Search for the cell housing the specified text and yield its [X, Y] center coordinate. 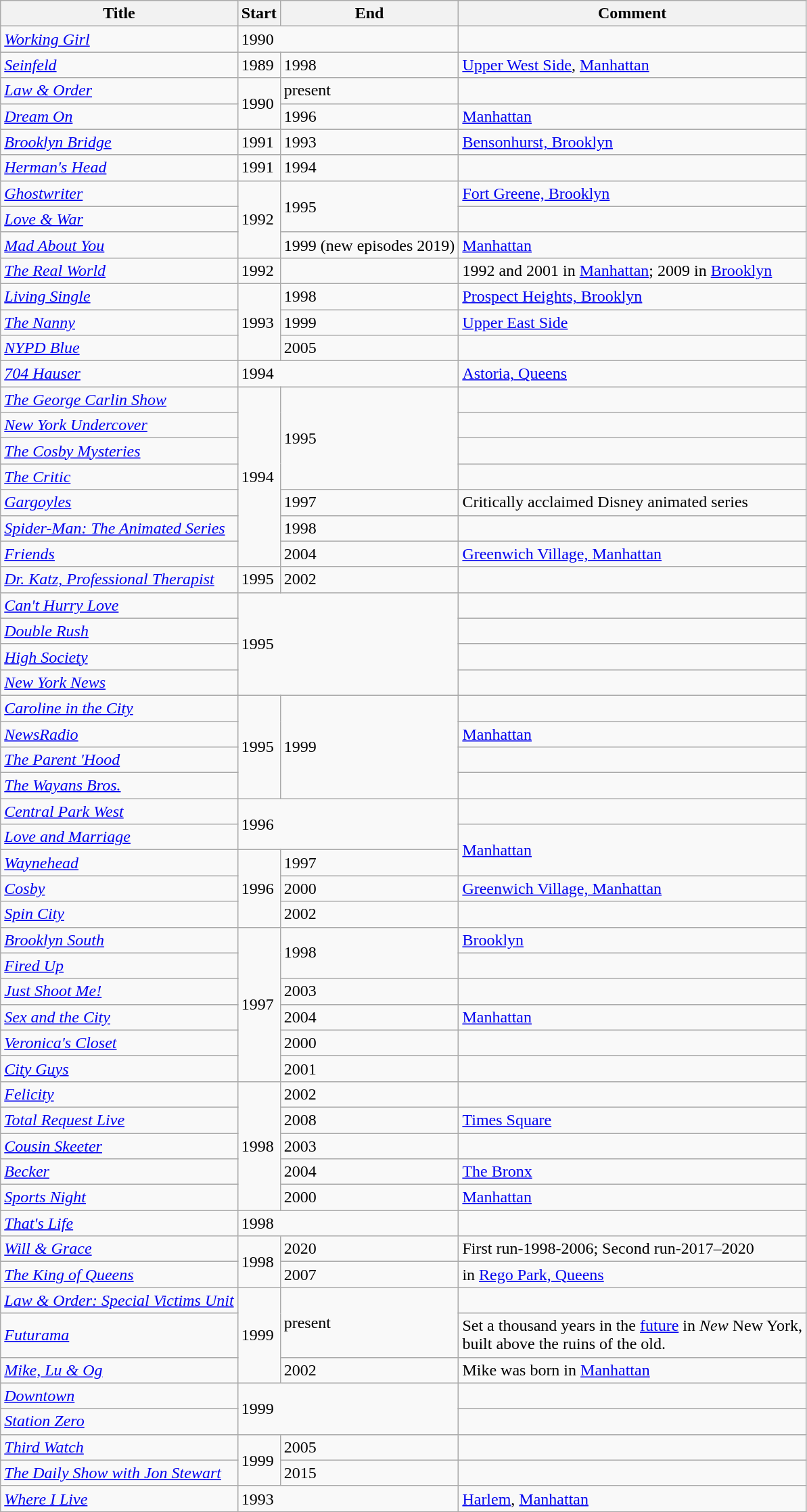
Caroline in the City [119, 708]
Herman's Head [119, 168]
The Real World [119, 270]
Can't Hurry Love [119, 605]
Living Single [119, 296]
Harlem, Manhattan [632, 1498]
Spin City [119, 914]
Sex and the City [119, 1017]
in Rego Park, Queens [632, 1275]
The Parent 'Hood [119, 760]
1992 and 2001 in Manhattan; 2009 in Brooklyn [632, 270]
The Cosby Mysteries [119, 451]
Love & War [119, 219]
2001 [369, 1068]
Spider-Man: The Animated Series [119, 528]
NewsRadio [119, 734]
Downtown [119, 1396]
Where I Live [119, 1498]
Total Request Live [119, 1120]
Mike was born in Manhattan [632, 1370]
The Bronx [632, 1172]
Cousin Skeeter [119, 1146]
Working Girl [119, 39]
Third Watch [119, 1447]
Mike, Lu & Og [119, 1370]
High Society [119, 657]
Felicity [119, 1094]
New York News [119, 682]
Cosby [119, 889]
Bensonhurst, Brooklyn [632, 142]
2015 [369, 1473]
Seinfeld [119, 65]
Law & Order: Special Victims Unit [119, 1300]
Ghostwriter [119, 193]
Will & Grace [119, 1249]
2020 [369, 1249]
Upper East Side [632, 323]
Times Square [632, 1120]
Astoria, Queens [632, 374]
The Critic [119, 477]
Fired Up [119, 966]
Fort Greene, Brooklyn [632, 193]
End [369, 14]
Dr. Katz, Professional Therapist [119, 580]
Just Shoot Me! [119, 991]
Central Park West [119, 811]
Brooklyn South [119, 940]
2008 [369, 1120]
The Daily Show with Jon Stewart [119, 1473]
Mad About You [119, 245]
Gargoyles [119, 502]
NYPD Blue [119, 348]
Waynehead [119, 863]
New York Undercover [119, 425]
That's Life [119, 1223]
Friends [119, 554]
Law & Order [119, 91]
2007 [369, 1275]
704 Hauser [119, 374]
Upper West Side, Manhattan [632, 65]
Veronica's Closet [119, 1043]
The Nanny [119, 323]
The King of Queens [119, 1275]
Prospect Heights, Brooklyn [632, 296]
1989 [258, 65]
Critically acclaimed Disney animated series [632, 502]
Becker [119, 1172]
Brooklyn [632, 940]
Start [258, 14]
Double Rush [119, 631]
Sports Night [119, 1198]
City Guys [119, 1068]
Set a thousand years in the future in New New York,built above the ruins of the old. [632, 1335]
Love and Marriage [119, 837]
Futurama [119, 1335]
Dream On [119, 116]
The George Carlin Show [119, 400]
First run-1998-2006; Second run-2017–2020 [632, 1249]
Station Zero [119, 1421]
Brooklyn Bridge [119, 142]
The Wayans Bros. [119, 786]
Title [119, 14]
1999 (new episodes 2019) [369, 245]
Comment [632, 14]
